Provide the (x, y) coordinate of the cell's center where the given text is located.  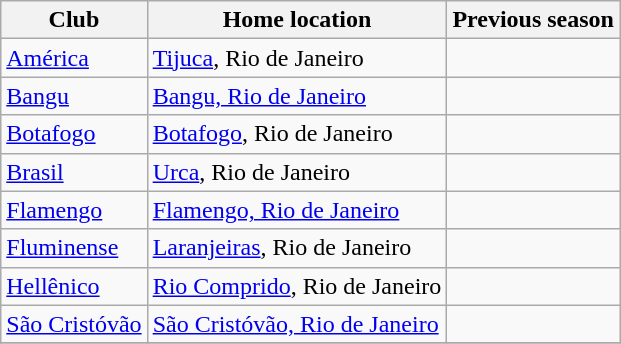
Flamengo, Rio de Janeiro (297, 210)
Rio Comprido, Rio de Janeiro (297, 286)
São Cristóvão, Rio de Janeiro (297, 324)
Hellênico (74, 286)
Fluminense (74, 248)
Urca, Rio de Janeiro (297, 172)
Tijuca, Rio de Janeiro (297, 58)
Club (74, 20)
Previous season (534, 20)
São Cristóvão (74, 324)
Botafogo, Rio de Janeiro (297, 134)
Brasil (74, 172)
Flamengo (74, 210)
Botafogo (74, 134)
Bangu, Rio de Janeiro (297, 96)
Bangu (74, 96)
Home location (297, 20)
Laranjeiras, Rio de Janeiro (297, 248)
América (74, 58)
